Return the (X, Y) coordinate for the center point of the cell that contains the specified text.  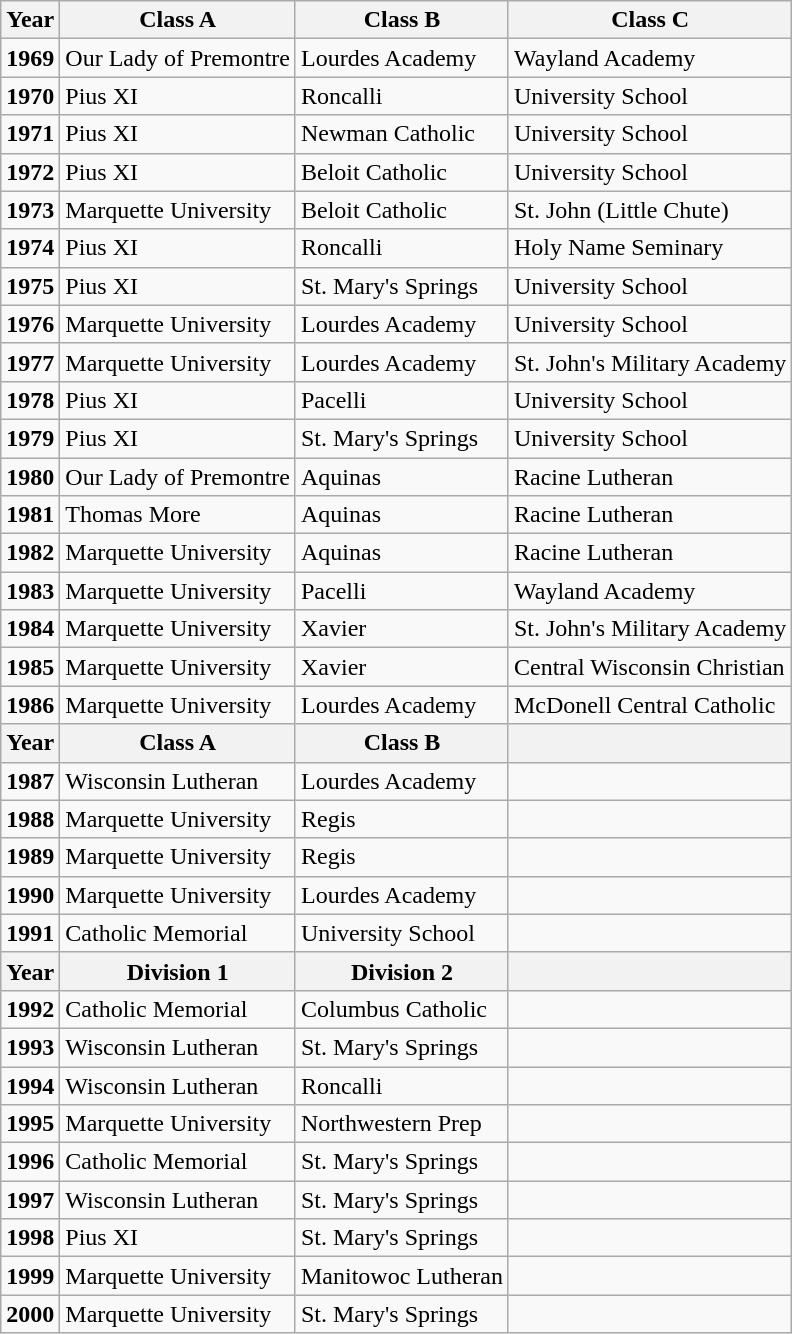
2000 (30, 1314)
1970 (30, 96)
1986 (30, 705)
1985 (30, 667)
1975 (30, 286)
1992 (30, 1009)
Holy Name Seminary (650, 248)
1982 (30, 553)
1998 (30, 1238)
1999 (30, 1276)
1983 (30, 591)
1996 (30, 1162)
1981 (30, 515)
1995 (30, 1124)
1969 (30, 58)
1976 (30, 324)
1990 (30, 895)
1972 (30, 172)
St. John (Little Chute) (650, 210)
1987 (30, 781)
Columbus Catholic (402, 1009)
1979 (30, 438)
1997 (30, 1200)
Class C (650, 20)
1978 (30, 400)
1984 (30, 629)
1994 (30, 1085)
Newman Catholic (402, 134)
McDonell Central Catholic (650, 705)
Division 2 (402, 971)
Northwestern Prep (402, 1124)
Central Wisconsin Christian (650, 667)
1989 (30, 857)
Manitowoc Lutheran (402, 1276)
1974 (30, 248)
1993 (30, 1047)
Division 1 (178, 971)
1973 (30, 210)
Thomas More (178, 515)
1971 (30, 134)
1988 (30, 819)
1980 (30, 477)
1977 (30, 362)
1991 (30, 933)
